Provide the (x, y) coordinate of the cell's center where the given text is located.  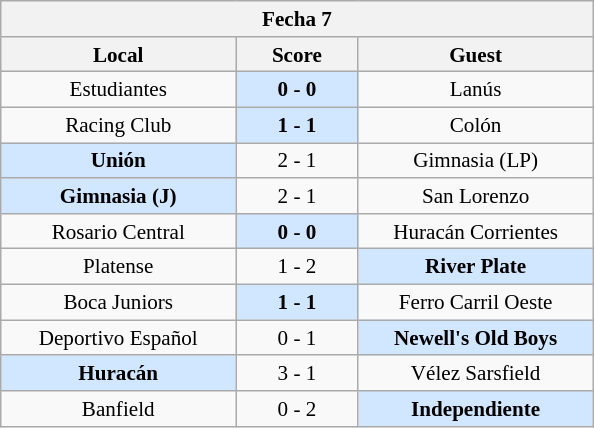
Huracán (118, 372)
Gimnasia (LP) (476, 160)
Unión (118, 160)
Rosario Central (118, 230)
Banfield (118, 408)
River Plate (476, 266)
Estudiantes (118, 90)
Racing Club (118, 124)
San Lorenzo (476, 196)
0 - 1 (297, 338)
Boca Juniors (118, 302)
Colón (476, 124)
Score (297, 54)
Huracán Corrientes (476, 230)
Ferro Carril Oeste (476, 302)
Guest (476, 54)
Gimnasia (J) (118, 196)
Deportivo Español (118, 338)
Newell's Old Boys (476, 338)
Fecha 7 (297, 18)
Local (118, 54)
Independiente (476, 408)
Platense (118, 266)
0 - 2 (297, 408)
3 - 1 (297, 372)
Vélez Sarsfield (476, 372)
1 - 2 (297, 266)
Lanús (476, 90)
